For the text-containing cell, return its midpoint in (X, Y) coordinate format. 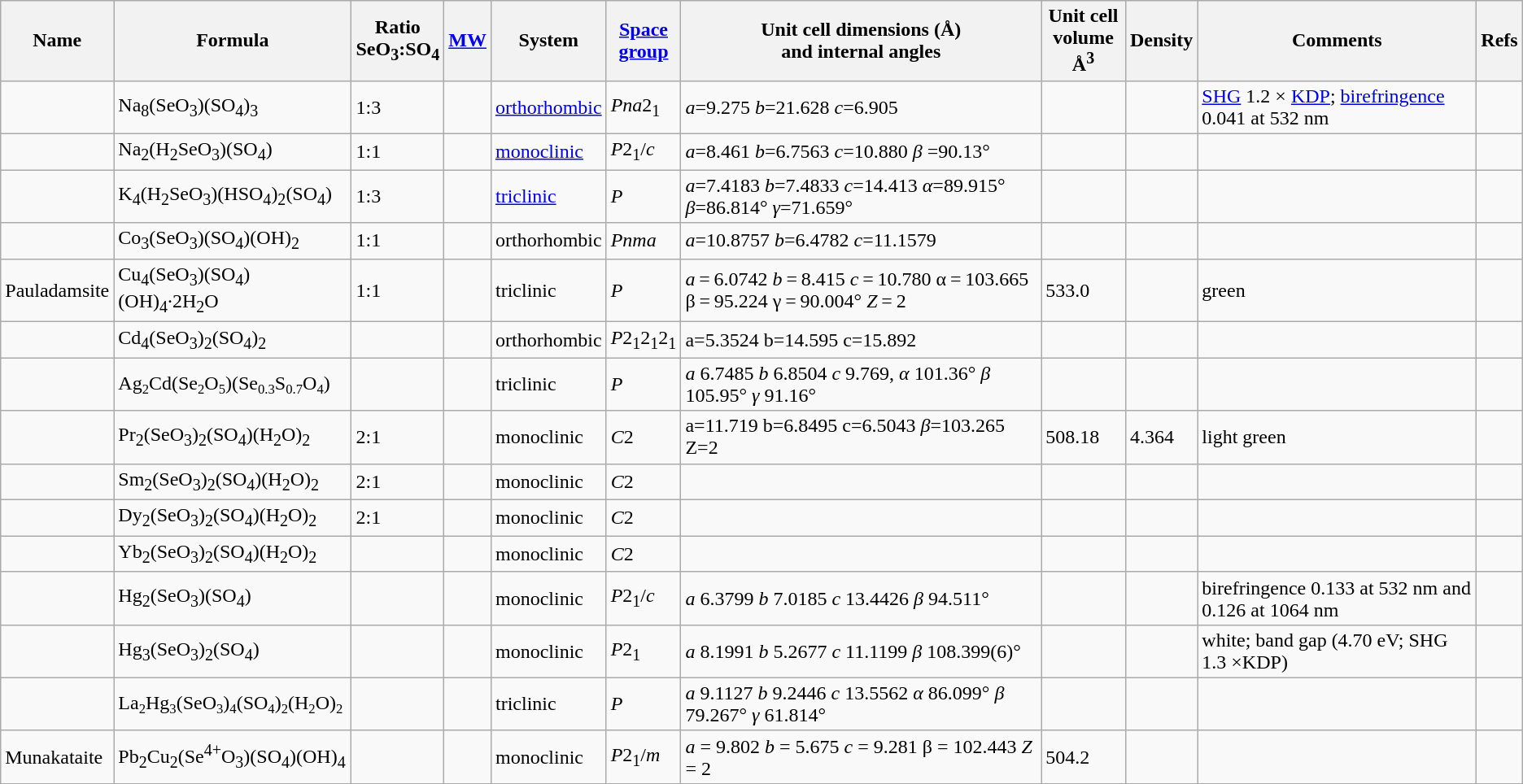
Formula (233, 41)
Name (57, 41)
Cd4(SeO3)2(SO4)2 (233, 340)
a=7.4183 b=7.4833 c=14.413 α=89.915° β=86.814° γ=71.659° (861, 197)
Hg2(SeO3)(SO4) (233, 599)
a=11.719 b=6.8495 c=6.5043 β=103.265 Z=2 (861, 438)
Munakataite (57, 756)
a=5.3524 b=14.595 c=15.892 (861, 340)
SHG 1.2 × KDP; birefringence 0.041 at 532 nm (1338, 107)
white; band gap (4.70 eV; SHG 1.3 ×KDP) (1338, 651)
RatioSeO3:SO4 (398, 41)
a 6.7485 b 6.8504 c 9.769, α 101.36° β 105.95° γ 91.16° (861, 384)
a=8.461 b=6.7563 c=10.880 β =90.13° (861, 151)
533.0 (1084, 290)
a 9.1127 b 9.2446 c 13.5562 α 86.099° β 79.267° γ 61.814° (861, 704)
Ag2Cd(Se2O5)(Se0.3S0.7O4) (233, 384)
Spacegroup (644, 41)
Pb2Cu2(Se4+O3)(SO4)(OH)4 (233, 756)
MW (468, 41)
a 8.1991 b 5.2677 c 11.1199 β 108.399(6)° (861, 651)
Pnma (644, 241)
K4(H2SeO3)(HSO4)2(SO4) (233, 197)
Na8(SeO3)(SO4)3 (233, 107)
Comments (1338, 41)
Pr2(SeO3)2(SO4)(H2O)2 (233, 438)
light green (1338, 438)
green (1338, 290)
Sm2(SeO3)2(SO4)(H2O)2 (233, 481)
Unit cellvolume Å3 (1084, 41)
Pauladamsite (57, 290)
System (548, 41)
Co3(SeO3)(SO4)(OH)2 (233, 241)
Hg3(SeO3)2(SO4) (233, 651)
a = 6.0742 b = 8.415 c = 10.780 α = 103.665 β = 95.224 γ = 90.004° Z = 2 (861, 290)
Refs (1499, 41)
La2Hg3(SeO3)4(SO4)2(H2O)2 (233, 704)
Dy2(SeO3)2(SO4)(H2O)2 (233, 518)
a=9.275 b=21.628 c=6.905 (861, 107)
Density (1161, 41)
4.364 (1161, 438)
a=10.8757 b=6.4782 c=11.1579 (861, 241)
P21/m (644, 756)
P212121 (644, 340)
508.18 (1084, 438)
P21 (644, 651)
a 6.3799 b 7.0185 c 13.4426 β 94.511° (861, 599)
504.2 (1084, 756)
Pna21 (644, 107)
birefringence 0.133 at 532 nm and 0.126 at 1064 nm (1338, 599)
a = 9.802 b = 5.675 c = 9.281 β = 102.443 Z = 2 (861, 756)
Cu4(SeO3)(SO4)(OH)4·2H2O (233, 290)
Unit cell dimensions (Å)and internal angles (861, 41)
Na2(H2SeO3)(SO4) (233, 151)
Yb2(SeO3)2(SO4)(H2O)2 (233, 554)
